Find where the given text appears and provide that cell's center as [x, y] coordinate. 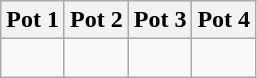
Pot 4 [224, 20]
Pot 2 [96, 20]
Pot 1 [33, 20]
Pot 3 [160, 20]
